Find where the given text appears and provide that cell's center as (X, Y) coordinate. 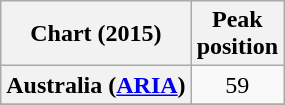
Chart (2015) (96, 34)
Peakposition (237, 34)
59 (237, 85)
Australia (ARIA) (96, 85)
